Determine the [x, y] coordinate at the center of the cell enclosing the given text.  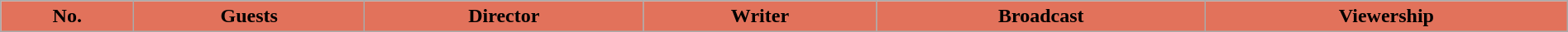
Broadcast [1041, 16]
Guests [250, 16]
Director [504, 16]
No. [68, 16]
Viewership [1387, 16]
Writer [760, 16]
